Determine the (x, y) coordinate at the center of the cell enclosing the given text.  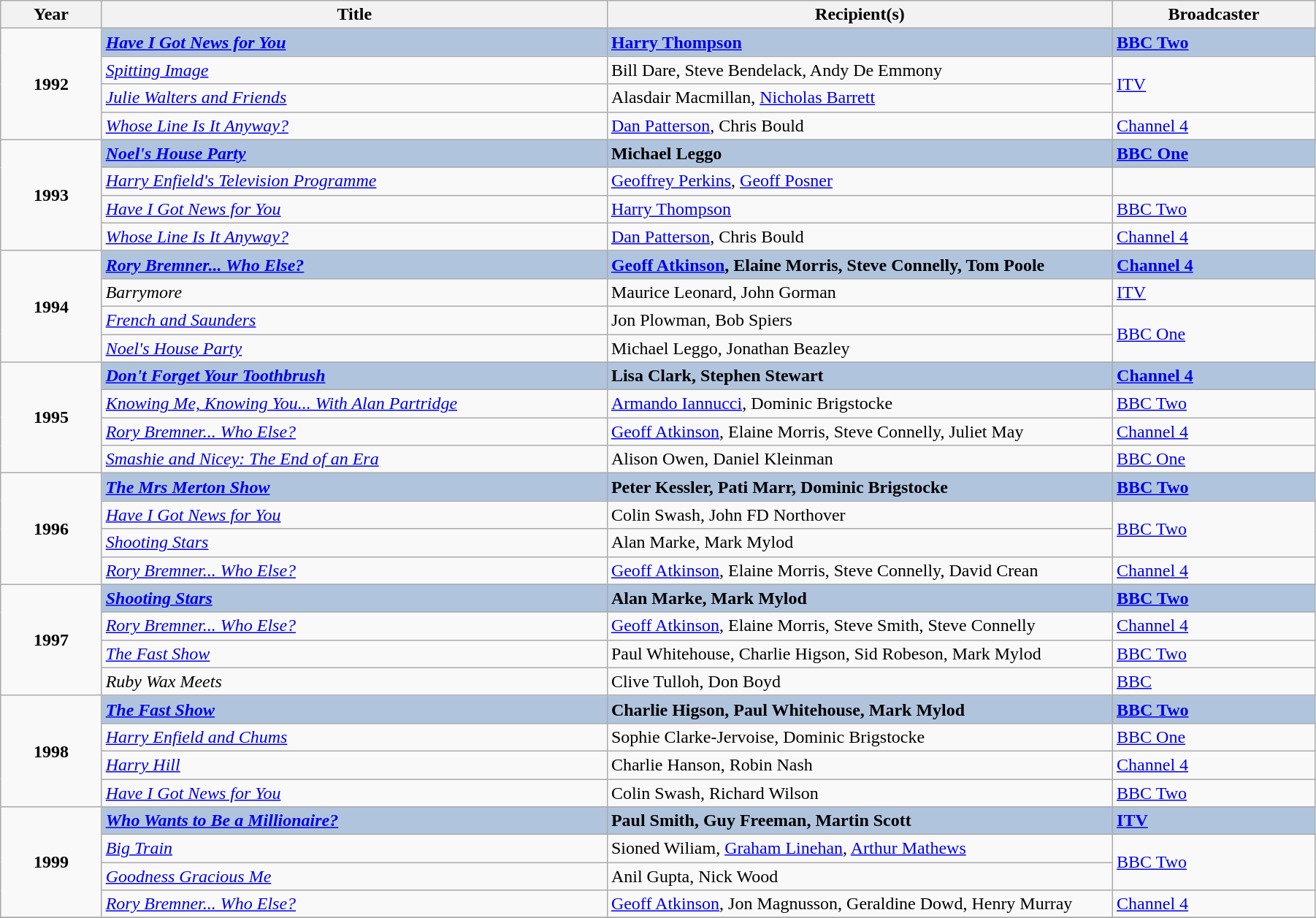
Sioned Wiliam, Graham Linehan, Arthur Mathews (860, 849)
Don't Forget Your Toothbrush (354, 376)
Smashie and Nicey: The End of an Era (354, 459)
Charlie Hanson, Robin Nash (860, 765)
1998 (51, 751)
Clive Tulloh, Don Boyd (860, 681)
Jon Plowman, Bob Spiers (860, 320)
1999 (51, 862)
Geoff Atkinson, Elaine Morris, Steve Connelly, Tom Poole (860, 264)
Geoff Atkinson, Elaine Morris, Steve Smith, Steve Connelly (860, 626)
Broadcaster (1214, 15)
Who Wants to Be a Millionaire? (354, 821)
Geoff Atkinson, Elaine Morris, Steve Connelly, Juliet May (860, 432)
Big Train (354, 849)
Harry Enfield's Television Programme (354, 181)
Harry Enfield and Chums (354, 737)
Paul Whitehouse, Charlie Higson, Sid Robeson, Mark Mylod (860, 654)
BBC (1214, 681)
1993 (51, 195)
Colin Swash, John FD Northover (860, 515)
Armando Iannucci, Dominic Brigstocke (860, 404)
The Mrs Merton Show (354, 487)
1994 (51, 306)
Alasdair Macmillan, Nicholas Barrett (860, 98)
Recipient(s) (860, 15)
Michael Leggo, Jonathan Beazley (860, 348)
Title (354, 15)
Michael Leggo (860, 153)
Spitting Image (354, 70)
Ruby Wax Meets (354, 681)
Barrymore (354, 292)
1997 (51, 640)
Goodness Gracious Me (354, 876)
French and Saunders (354, 320)
Knowing Me, Knowing You... With Alan Partridge (354, 404)
Maurice Leonard, John Gorman (860, 292)
Sophie Clarke-Jervoise, Dominic Brigstocke (860, 737)
Lisa Clark, Stephen Stewart (860, 376)
Colin Swash, Richard Wilson (860, 792)
1992 (51, 84)
Charlie Higson, Paul Whitehouse, Mark Mylod (860, 709)
Peter Kessler, Pati Marr, Dominic Brigstocke (860, 487)
Anil Gupta, Nick Wood (860, 876)
Geoff Atkinson, Jon Magnusson, Geraldine Dowd, Henry Murray (860, 904)
Alison Owen, Daniel Kleinman (860, 459)
Geoffrey Perkins, Geoff Posner (860, 181)
Julie Walters and Friends (354, 98)
Harry Hill (354, 765)
Paul Smith, Guy Freeman, Martin Scott (860, 821)
1995 (51, 418)
Bill Dare, Steve Bendelack, Andy De Emmony (860, 70)
Geoff Atkinson, Elaine Morris, Steve Connelly, David Crean (860, 570)
Year (51, 15)
1996 (51, 529)
